Determine the (x, y) coordinate at the center of the cell enclosing the given text.  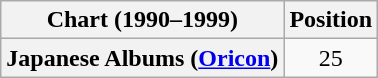
Position (331, 20)
Chart (1990–1999) (142, 20)
25 (331, 58)
Japanese Albums (Oricon) (142, 58)
